Search for the cell housing the specified text and yield its (X, Y) center coordinate. 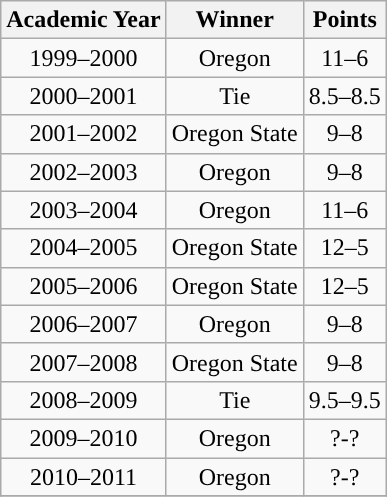
1999–2000 (84, 58)
Winner (234, 20)
2010–2011 (84, 477)
Points (344, 20)
2002–2003 (84, 172)
2001–2002 (84, 134)
2000–2001 (84, 96)
2006–2007 (84, 324)
2005–2006 (84, 286)
9.5–9.5 (344, 400)
2003–2004 (84, 210)
8.5–8.5 (344, 96)
Academic Year (84, 20)
2008–2009 (84, 400)
2009–2010 (84, 438)
2007–2008 (84, 362)
2004–2005 (84, 248)
